Capture the cell that displays the provided text and extract its [x, y] central coordinate. 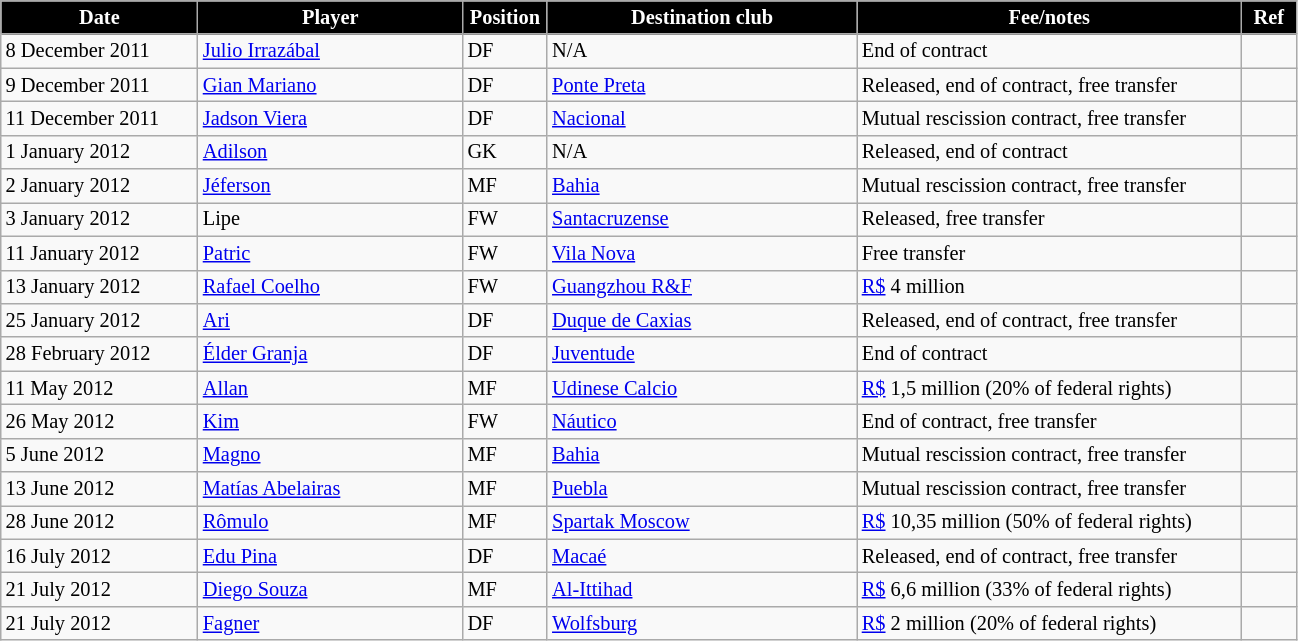
Náutico [702, 421]
Santacruzense [702, 219]
Ponte Preta [702, 85]
9 December 2011 [100, 85]
Diego Souza [330, 589]
Destination club [702, 17]
Puebla [702, 489]
Position [506, 17]
Released, end of contract [1050, 152]
5 June 2012 [100, 455]
Ref [1270, 17]
Fee/notes [1050, 17]
Date [100, 17]
GK [506, 152]
Player [330, 17]
Fagner [330, 623]
Udinese Calcio [702, 388]
End of contract, free transfer [1050, 421]
Julio Irrazábal [330, 51]
Macaé [702, 556]
Free transfer [1050, 253]
Jadson Viera [330, 118]
Matías Abelairas [330, 489]
Patric [330, 253]
26 May 2012 [100, 421]
R$ 6,6 million (33% of federal rights) [1050, 589]
Magno [330, 455]
Allan [330, 388]
8 December 2011 [100, 51]
Juventude [702, 354]
28 February 2012 [100, 354]
11 December 2011 [100, 118]
Al-Ittihad [702, 589]
Nacional [702, 118]
Ari [330, 320]
Rômulo [330, 522]
Kim [330, 421]
R$ 4 million [1050, 287]
28 June 2012 [100, 522]
Jéferson [330, 186]
3 January 2012 [100, 219]
1 January 2012 [100, 152]
13 June 2012 [100, 489]
Rafael Coelho [330, 287]
R$ 10,35 million (50% of federal rights) [1050, 522]
13 January 2012 [100, 287]
11 January 2012 [100, 253]
11 May 2012 [100, 388]
25 January 2012 [100, 320]
Vila Nova [702, 253]
Released, free transfer [1050, 219]
Wolfsburg [702, 623]
Adilson [330, 152]
Edu Pina [330, 556]
Lipe [330, 219]
Duque de Caxias [702, 320]
2 January 2012 [100, 186]
R$ 1,5 million (20% of federal rights) [1050, 388]
Guangzhou R&F [702, 287]
Élder Granja [330, 354]
Gian Mariano [330, 85]
Spartak Moscow [702, 522]
R$ 2 million (20% of federal rights) [1050, 623]
16 July 2012 [100, 556]
